Identify which cell holds the provided text, then report its [X, Y] central coordinate. 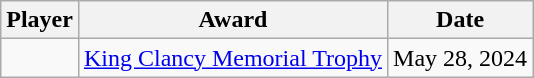
Date [460, 20]
Player [40, 20]
May 28, 2024 [460, 58]
Award [232, 20]
King Clancy Memorial Trophy [232, 58]
